Determine the (x, y) coordinate at the center of the cell enclosing the given text.  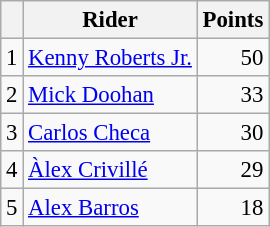
Alex Barros (110, 208)
Mick Doohan (110, 95)
Carlos Checa (110, 133)
2 (12, 95)
29 (232, 170)
33 (232, 95)
5 (12, 208)
4 (12, 170)
3 (12, 133)
Rider (110, 20)
30 (232, 133)
50 (232, 58)
Kenny Roberts Jr. (110, 58)
1 (12, 58)
Points (232, 20)
18 (232, 208)
Àlex Crivillé (110, 170)
